Identify which cell holds the provided text, then report its [x, y] central coordinate. 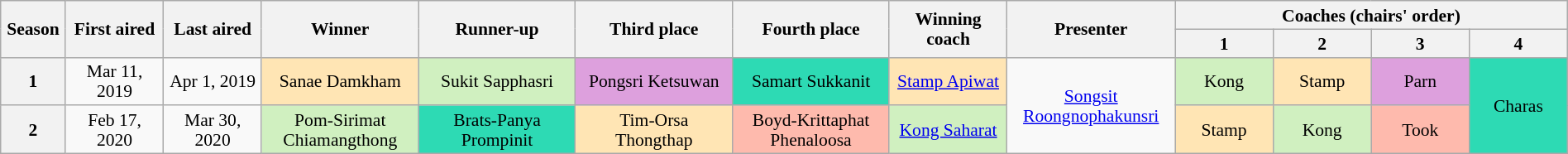
Brats-Panya Prompinit [497, 130]
3 [1421, 43]
Charas [1518, 105]
Winner [340, 29]
Feb 17, 2020 [114, 130]
Pom-Sirimat Chiamangthong [340, 130]
Runner-up [497, 29]
Winning coach [948, 29]
Sanae Damkham [340, 81]
Samart Sukkanit [811, 81]
Pongsri Ketsuwan [654, 81]
Songsit Roongnophakunsri [1092, 105]
Parn [1421, 81]
Presenter [1092, 29]
Last aired [213, 29]
Tim-Orsa Thongthap [654, 130]
Third place [654, 29]
Kong Saharat [948, 130]
Boyd-Krittaphat Phenaloosa [811, 130]
Season [33, 29]
4 [1518, 43]
Mar 11, 2019 [114, 81]
Mar 30, 2020 [213, 130]
First aired [114, 29]
Stamp Apiwat [948, 81]
Fourth place [811, 29]
Sukit Sapphasri [497, 81]
Took [1421, 130]
Coaches (chairs' order) [1371, 15]
Apr 1, 2019 [213, 81]
